Find where the given text appears and provide that cell's center as (x, y) coordinate. 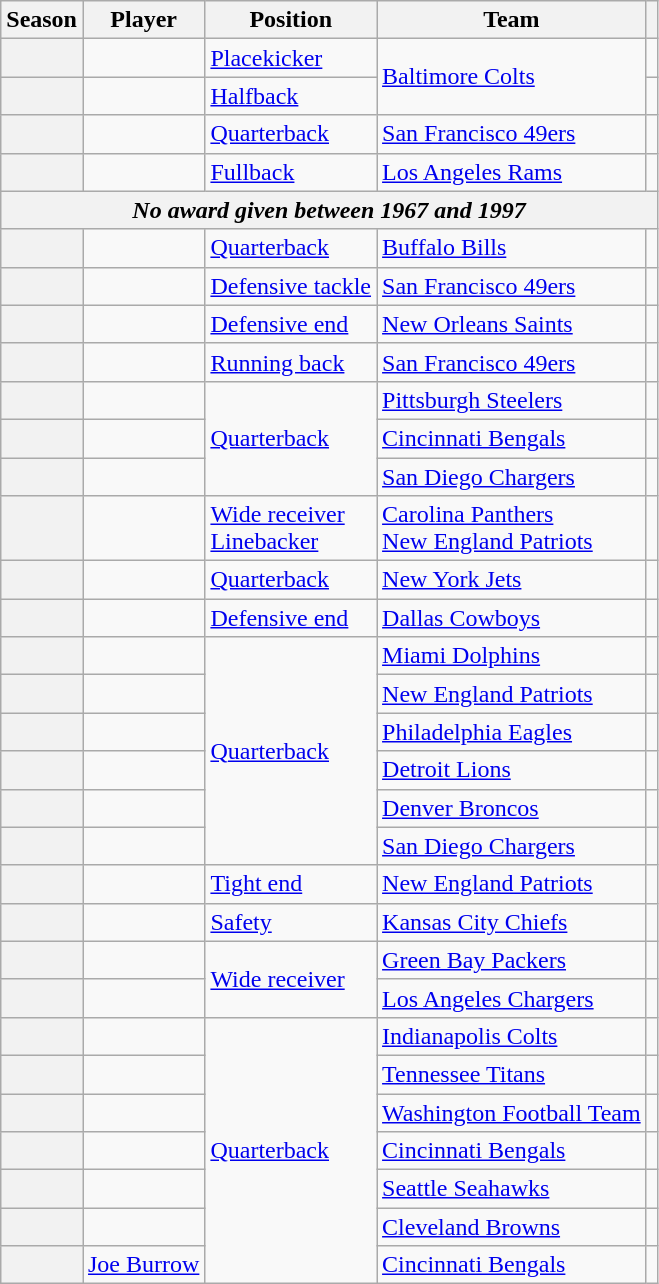
Philadelphia Eagles (512, 732)
Buffalo Bills (512, 248)
Baltimore Colts (512, 77)
New York Jets (512, 580)
No award given between 1967 and 1997 (330, 210)
Pittsburgh Steelers (512, 400)
Los Angeles Rams (512, 172)
Denver Broncos (512, 808)
Placekicker (291, 58)
Cleveland Browns (512, 1227)
Fullback (291, 172)
Joe Burrow (143, 1265)
Los Angeles Chargers (512, 998)
Wide receiverLinebacker (291, 528)
Green Bay Packers (512, 960)
Washington Football Team (512, 1113)
Seattle Seahawks (512, 1189)
New Orleans Saints (512, 324)
Indianapolis Colts (512, 1036)
Defensive tackle (291, 286)
Tight end (291, 884)
Tennessee Titans (512, 1074)
Miami Dolphins (512, 656)
Running back (291, 362)
Season (42, 20)
Kansas City Chiefs (512, 922)
Halfback (291, 96)
Position (291, 20)
Team (512, 20)
Safety (291, 922)
Carolina PanthersNew England Patriots (512, 528)
Detroit Lions (512, 770)
Dallas Cowboys (512, 618)
Wide receiver (291, 979)
Player (143, 20)
